From the cell containing the given text, extract its center point as (x, y) coordinate. 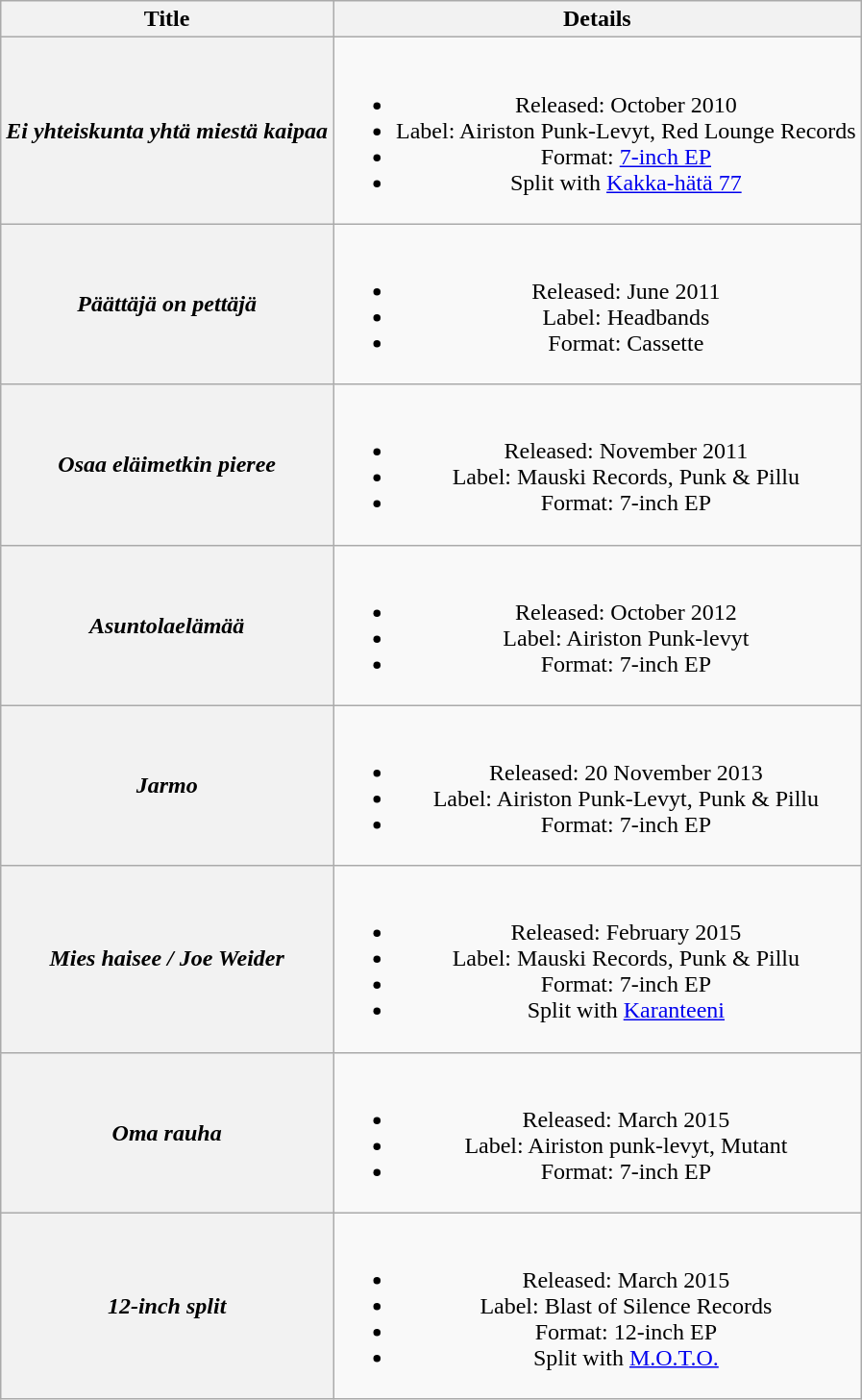
Asuntolaelämää (167, 625)
Released: March 2015Label: Blast of Silence RecordsFormat: 12-inch EPSplit with M.O.T.O. (598, 1306)
Päättäjä on pettäjä (167, 304)
12-inch split (167, 1306)
Released: 20 November 2013Label: Airiston Punk-Levyt, Punk & PilluFormat: 7-inch EP (598, 786)
Osaa eläimetkin pieree (167, 465)
Ei yhteiskunta yhtä miestä kaipaa (167, 131)
Released: October 2012Label: Airiston Punk-levytFormat: 7-inch EP (598, 625)
Released: November 2011Label: Mauski Records, Punk & PilluFormat: 7-inch EP (598, 465)
Mies haisee / Joe Weider (167, 959)
Released: June 2011Label: HeadbandsFormat: Cassette (598, 304)
Oma rauha (167, 1132)
Jarmo (167, 786)
Released: March 2015Label: Airiston punk-levyt, MutantFormat: 7-inch EP (598, 1132)
Details (598, 19)
Released: October 2010Label: Airiston Punk-Levyt, Red Lounge RecordsFormat: 7-inch EPSplit with Kakka-hätä 77 (598, 131)
Title (167, 19)
Released: February 2015Label: Mauski Records, Punk & PilluFormat: 7-inch EPSplit with Karanteeni (598, 959)
